Locate the cell with the specified text and output its [X, Y] center coordinate. 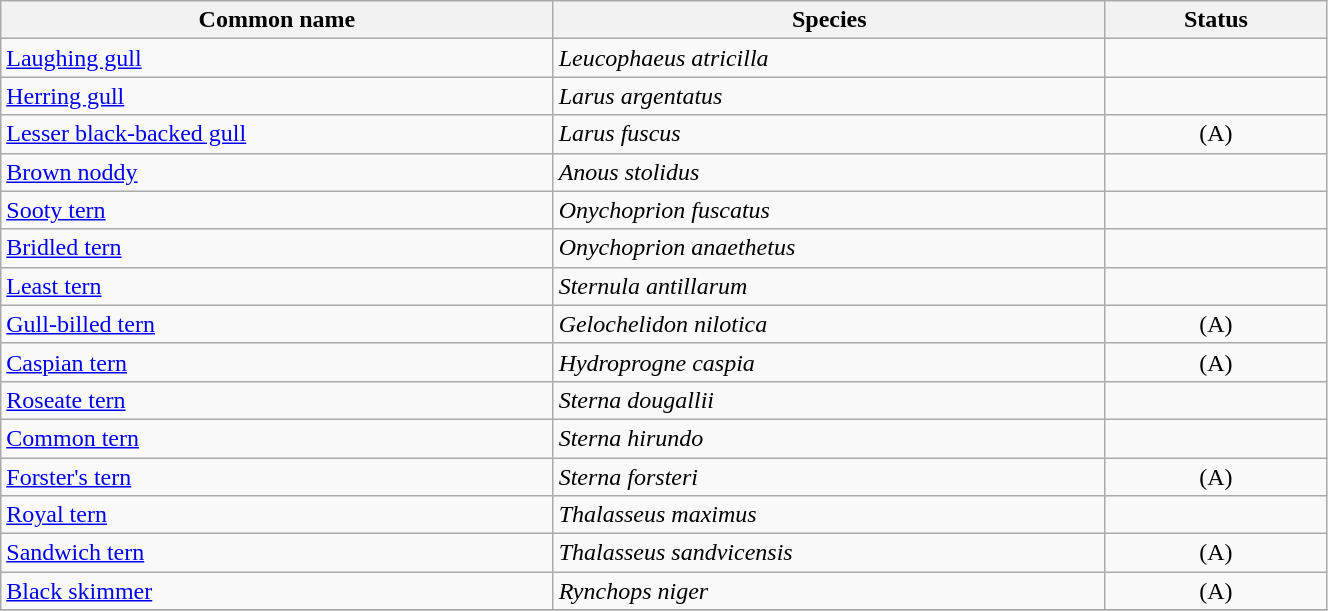
Leucophaeus atricilla [829, 58]
Bridled tern [277, 248]
Caspian tern [277, 362]
Gelochelidon nilotica [829, 324]
Common name [277, 20]
Forster's tern [277, 477]
Hydroprogne caspia [829, 362]
Onychoprion fuscatus [829, 210]
Gull-billed tern [277, 324]
Sternula antillarum [829, 286]
Roseate tern [277, 400]
Thalasseus maximus [829, 515]
Sandwich tern [277, 553]
Sooty tern [277, 210]
Lesser black-backed gull [277, 134]
Onychoprion anaethetus [829, 248]
Herring gull [277, 96]
Status [1216, 20]
Sterna hirundo [829, 438]
Sterna dougallii [829, 400]
Rynchops niger [829, 591]
Anous stolidus [829, 172]
Larus fuscus [829, 134]
Black skimmer [277, 591]
Thalasseus sandvicensis [829, 553]
Common tern [277, 438]
Larus argentatus [829, 96]
Sterna forsteri [829, 477]
Royal tern [277, 515]
Brown noddy [277, 172]
Species [829, 20]
Least tern [277, 286]
Laughing gull [277, 58]
